Determine the [X, Y] coordinate at the center of the cell enclosing the given text.  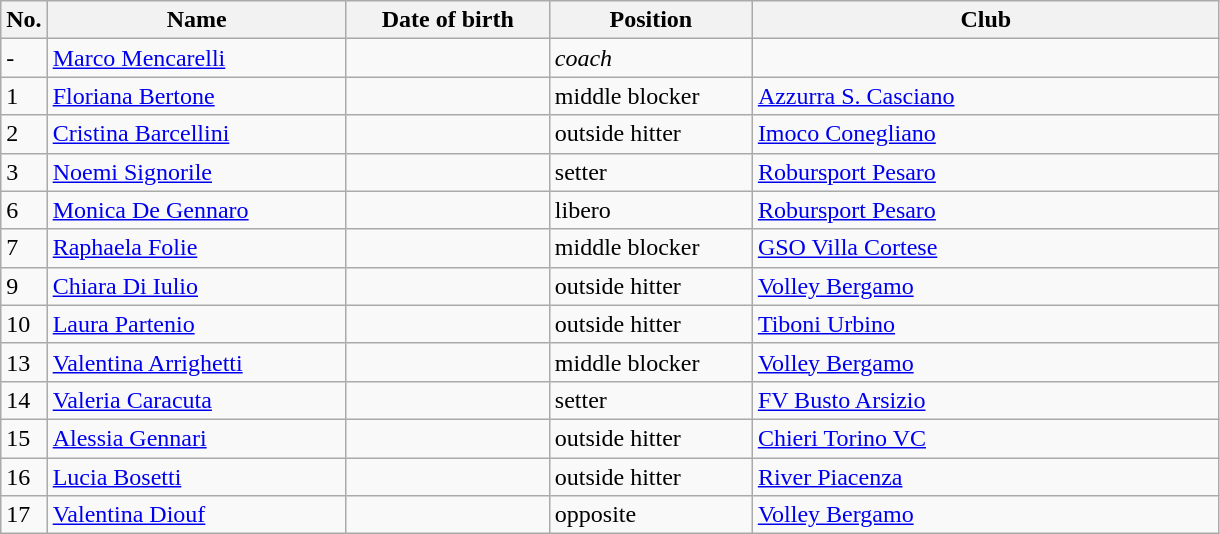
6 [24, 210]
15 [24, 438]
FV Busto Arsizio [986, 400]
libero [650, 210]
Monica De Gennaro [196, 210]
Position [650, 20]
14 [24, 400]
13 [24, 362]
2 [24, 134]
Floriana Bertone [196, 96]
Chiara Di Iulio [196, 286]
River Piacenza [986, 477]
Marco Mencarelli [196, 58]
Lucia Bosetti [196, 477]
7 [24, 248]
GSO Villa Cortese [986, 248]
Date of birth [448, 20]
16 [24, 477]
No. [24, 20]
Noemi Signorile [196, 172]
- [24, 58]
Imoco Conegliano [986, 134]
1 [24, 96]
Valentina Arrighetti [196, 362]
Name [196, 20]
Valentina Diouf [196, 515]
17 [24, 515]
Tiboni Urbino [986, 324]
Cristina Barcellini [196, 134]
Club [986, 20]
Chieri Torino VC [986, 438]
Raphaela Folie [196, 248]
9 [24, 286]
Valeria Caracuta [196, 400]
10 [24, 324]
Azzurra S. Casciano [986, 96]
Laura Partenio [196, 324]
opposite [650, 515]
coach [650, 58]
3 [24, 172]
Alessia Gennari [196, 438]
